Find where the given text appears and provide that cell's center as [X, Y] coordinate. 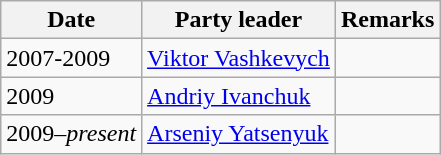
Arseniy Yatsenyuk [239, 134]
2009–present [72, 134]
Date [72, 20]
Andriy Ivanchuk [239, 96]
Remarks [387, 20]
2007-2009 [72, 58]
Party leader [239, 20]
2009 [72, 96]
Viktor Vashkevych [239, 58]
